Locate the cell with the specified text and output its (x, y) center coordinate. 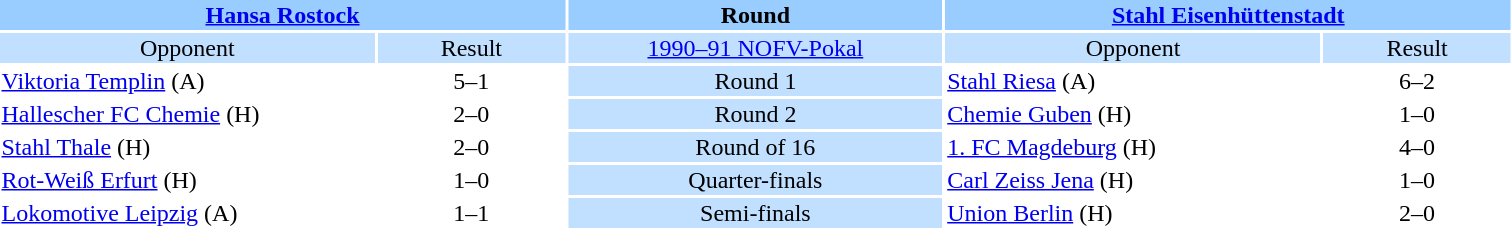
Semi-finals (756, 213)
Union Berlin (H) (1134, 213)
Round of 16 (756, 147)
Hansa Rostock (282, 15)
6–2 (1416, 81)
5–1 (472, 81)
1. FC Magdeburg (H) (1134, 147)
Stahl Eisenhüttenstadt (1228, 15)
Stahl Thale (H) (188, 147)
Viktoria Templin (A) (188, 81)
Rot-Weiß Erfurt (H) (188, 180)
Carl Zeiss Jena (H) (1134, 180)
Stahl Riesa (A) (1134, 81)
Round 2 (756, 114)
Chemie Guben (H) (1134, 114)
Round (756, 15)
Round 1 (756, 81)
4–0 (1416, 147)
Lokomotive Leipzig (A) (188, 213)
Quarter-finals (756, 180)
1–1 (472, 213)
1990–91 NOFV-Pokal (756, 48)
Hallescher FC Chemie (H) (188, 114)
